Return [X, Y] of the center of cell containing provided text 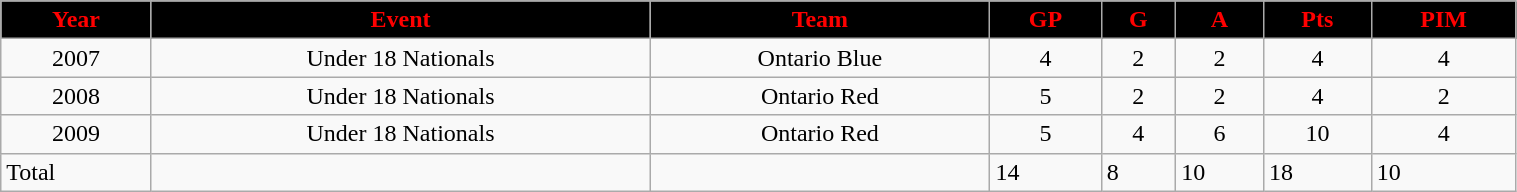
Event [400, 20]
G [1138, 20]
A [1220, 20]
2008 [76, 96]
18 [1317, 172]
Team [820, 20]
Ontario Blue [820, 58]
6 [1220, 134]
8 [1138, 172]
14 [1046, 172]
PIM [1444, 20]
Pts [1317, 20]
2009 [76, 134]
Total [76, 172]
GP [1046, 20]
Year [76, 20]
2007 [76, 58]
